Pinpoint the cell where the given text exists, returning its (X, Y) midpoint coordinate. 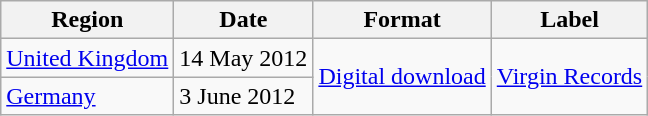
3 June 2012 (244, 96)
Digital download (402, 77)
Region (88, 20)
United Kingdom (88, 58)
Format (402, 20)
Date (244, 20)
Virgin Records (569, 77)
14 May 2012 (244, 58)
Germany (88, 96)
Label (569, 20)
